Search for the cell housing the specified text and yield its [x, y] center coordinate. 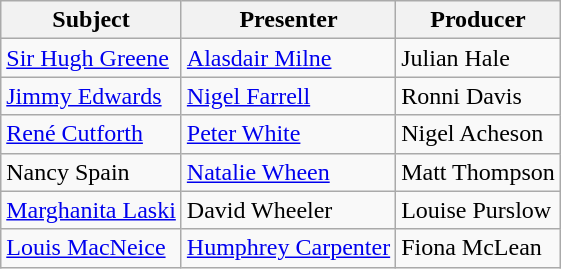
Nancy Spain [92, 172]
Jimmy Edwards [92, 96]
Humphrey Carpenter [288, 248]
Nigel Acheson [478, 134]
Nigel Farrell [288, 96]
René Cutforth [92, 134]
Ronni Davis [478, 96]
David Wheeler [288, 210]
Julian Hale [478, 58]
Louise Purslow [478, 210]
Matt Thompson [478, 172]
Presenter [288, 20]
Louis MacNeice [92, 248]
Alasdair Milne [288, 58]
Marghanita Laski [92, 210]
Subject [92, 20]
Producer [478, 20]
Fiona McLean [478, 248]
Natalie Wheen [288, 172]
Peter White [288, 134]
Sir Hugh Greene [92, 58]
